Provide the [x, y] coordinate of the cell's center where the given text is located.  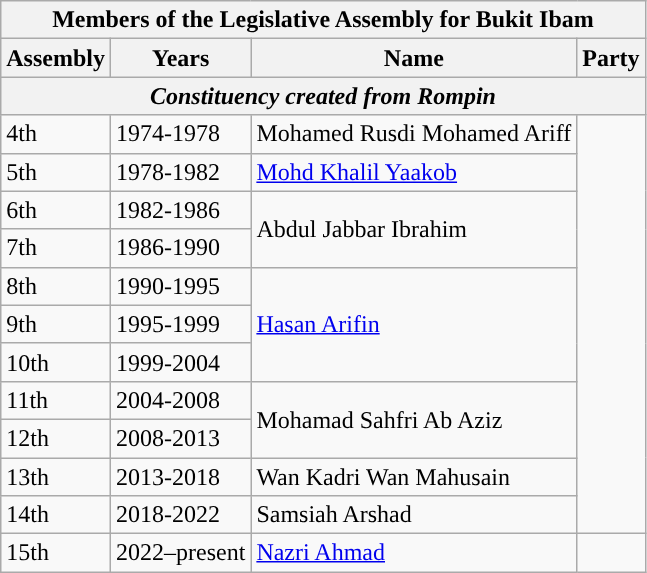
2008-2013 [180, 438]
2022–present [180, 553]
8th [56, 286]
15th [56, 553]
Mohamed Rusdi Mohamed Ariff [414, 134]
1978-1982 [180, 172]
Party [611, 58]
1974-1978 [180, 134]
6th [56, 210]
Hasan Arifin [414, 324]
12th [56, 438]
14th [56, 515]
Members of the Legislative Assembly for Bukit Ibam [323, 20]
Name [414, 58]
2018-2022 [180, 515]
9th [56, 324]
11th [56, 400]
1995-1999 [180, 324]
4th [56, 134]
Abdul Jabbar Ibrahim [414, 229]
5th [56, 172]
Samsiah Arshad [414, 515]
Mohamad Sahfri Ab Aziz [414, 419]
10th [56, 362]
Nazri Ahmad [414, 553]
Constituency created from Rompin [323, 96]
13th [56, 477]
1999-2004 [180, 362]
Assembly [56, 58]
1982-1986 [180, 210]
2013-2018 [180, 477]
1986-1990 [180, 248]
1990-1995 [180, 286]
Mohd Khalil Yaakob [414, 172]
Years [180, 58]
2004-2008 [180, 400]
7th [56, 248]
Wan Kadri Wan Mahusain [414, 477]
